For the text-containing cell, return its midpoint in [x, y] coordinate format. 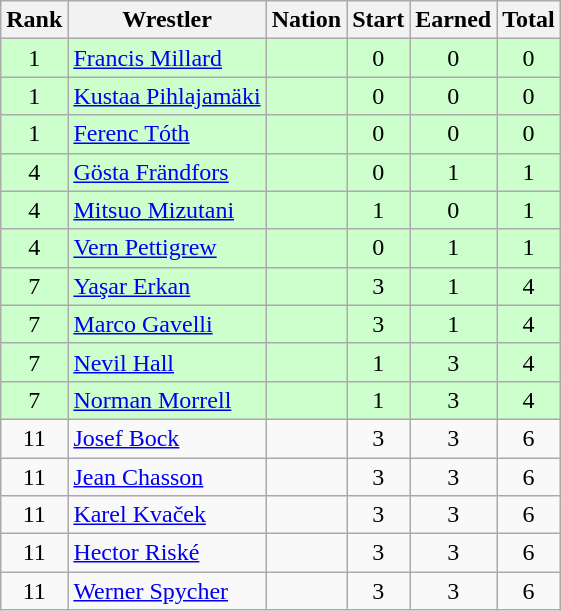
Start [378, 20]
Marco Gavelli [167, 324]
Francis Millard [167, 58]
Yaşar Erkan [167, 286]
Norman Morrell [167, 400]
Ferenc Tóth [167, 134]
Hector Riské [167, 553]
Nevil Hall [167, 362]
Vern Pettigrew [167, 248]
Karel Kvaček [167, 515]
Nation [306, 20]
Wrestler [167, 20]
Mitsuo Mizutani [167, 210]
Jean Chasson [167, 477]
Rank [34, 20]
Werner Spycher [167, 591]
Earned [454, 20]
Kustaa Pihlajamäki [167, 96]
Total [529, 20]
Josef Bock [167, 438]
Gösta Frändfors [167, 172]
